Determine the [X, Y] coordinate at the center of the cell enclosing the given text.  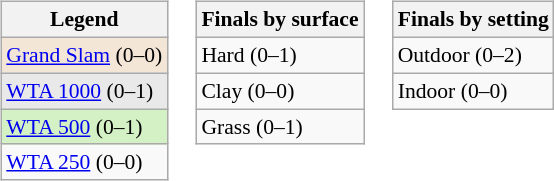
WTA 1000 (0–1) [84, 91]
Grass (0–1) [280, 127]
Outdoor (0–2) [474, 55]
Grand Slam (0–0) [84, 55]
Indoor (0–0) [474, 91]
Hard (0–1) [280, 55]
WTA 250 (0–0) [84, 162]
Clay (0–0) [280, 91]
WTA 500 (0–1) [84, 127]
Legend [84, 20]
Finals by setting [474, 20]
Finals by surface [280, 20]
